Search for the cell housing the specified text and yield its [x, y] center coordinate. 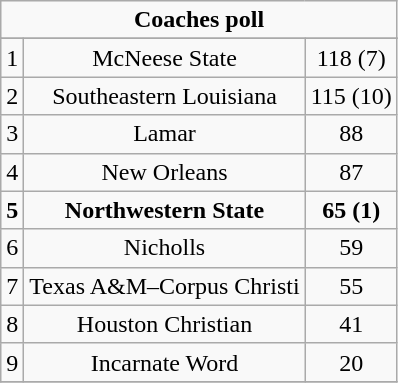
New Orleans [164, 172]
59 [351, 248]
McNeese State [164, 58]
87 [351, 172]
55 [351, 286]
Nicholls [164, 248]
41 [351, 324]
7 [12, 286]
88 [351, 134]
Houston Christian [164, 324]
Northwestern State [164, 210]
6 [12, 248]
5 [12, 210]
Coaches poll [200, 20]
Incarnate Word [164, 362]
118 (7) [351, 58]
8 [12, 324]
20 [351, 362]
2 [12, 96]
3 [12, 134]
9 [12, 362]
Texas A&M–Corpus Christi [164, 286]
115 (10) [351, 96]
65 (1) [351, 210]
Southeastern Louisiana [164, 96]
4 [12, 172]
Lamar [164, 134]
1 [12, 58]
